Scan for the cell matching the given text and deliver its (x, y) coordinate at center. 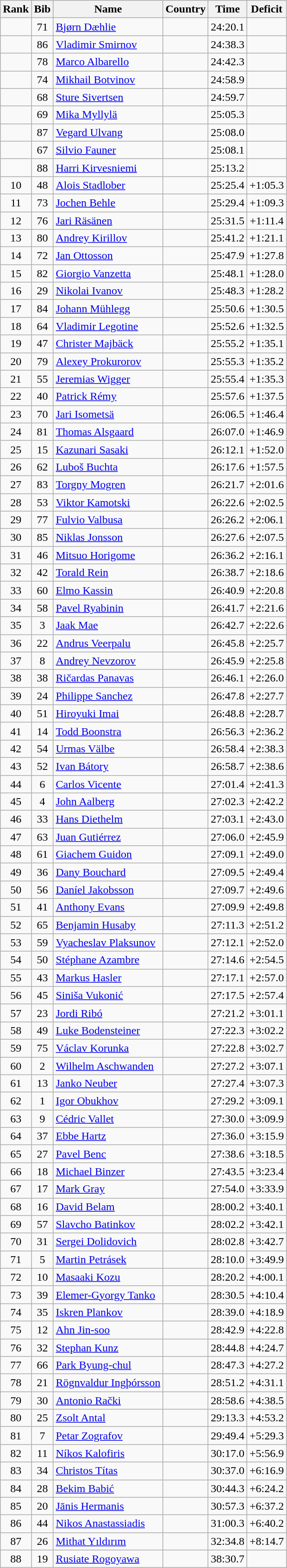
+2:49.0 (267, 855)
+6:40.2 (267, 1524)
Fulvio Valbusa (108, 520)
26:47.8 (228, 696)
Siniša Vukonić (108, 995)
Juan Gutiérrez (108, 837)
30:57.3 (228, 1506)
Andrey Kirillov (108, 238)
27:14.6 (228, 960)
+4:27.2 (267, 1365)
+1:32.5 (267, 326)
Jeremias Wigger (108, 379)
Viktor Kamotski (108, 502)
Johann Mühlegg (108, 309)
Sture Sivertsen (108, 97)
Giorgio Vanzetta (108, 273)
Alexey Prokurorov (108, 361)
25:31.5 (228, 221)
27:43.5 (228, 1171)
+3:18.5 (267, 1154)
Janko Neuber (108, 1084)
28:47.3 (228, 1365)
+2:07.5 (267, 538)
26:36.2 (228, 555)
Stephan Kunz (108, 1348)
26:45.9 (228, 661)
26:22.6 (228, 502)
1 (43, 1101)
Jan Ottosson (108, 256)
27:36.0 (228, 1136)
27:09.1 (228, 855)
Zsolt Antal (108, 1418)
+6:24.2 (267, 1488)
28:10.0 (228, 1259)
Slavcho Batinkov (108, 1224)
29:13.3 (228, 1418)
Park Byung-chul (108, 1365)
Benjamin Husaby (108, 925)
25:55.4 (228, 379)
31:00.3 (228, 1524)
28:39.0 (228, 1312)
27:21.2 (228, 1013)
+3:09.9 (267, 1119)
+4:38.5 (267, 1401)
Patrick Rémy (108, 397)
25:47.9 (228, 256)
Jari Isometsä (108, 414)
26:42.7 (228, 626)
+3:09.1 (267, 1101)
John Aalberg (108, 802)
+3:42.7 (267, 1242)
26:48.8 (228, 713)
+4:31.1 (267, 1383)
+2:54.5 (267, 960)
Silvio Fauner (108, 150)
Vladimir Legotine (108, 326)
Luke Bodensteiner (108, 1030)
Mitsuo Horigome (108, 555)
25:41.2 (228, 238)
27:09.7 (228, 890)
+2:38.3 (267, 749)
Mark Gray (108, 1189)
27:09.5 (228, 872)
+2:52.0 (267, 942)
+1:05.3 (267, 185)
Rank (16, 9)
26:17.6 (228, 467)
+1:35.1 (267, 344)
+2:49.8 (267, 907)
Václav Korunka (108, 1048)
Country (186, 9)
27:54.0 (228, 1189)
27:02.3 (228, 802)
27:22.3 (228, 1030)
+3:07.1 (267, 1066)
25:48.1 (228, 273)
28:02.2 (228, 1224)
27:30.0 (228, 1119)
Wilhelm Aschwanden (108, 1066)
24:20.1 (228, 27)
+3:40.1 (267, 1207)
Mithat Yıldırım (108, 1541)
+6:37.2 (267, 1506)
+2:42.2 (267, 802)
26:41.7 (228, 608)
Todd Boonstra (108, 731)
Torgny Mogren (108, 484)
Alois Stadlober (108, 185)
Ahn Jin-soo (108, 1330)
+3:42.1 (267, 1224)
25:13.2 (228, 167)
Andrey Nevzorov (108, 661)
+2:28.7 (267, 713)
26:27.6 (228, 538)
+2:21.6 (267, 608)
5 (43, 1259)
+2:43.0 (267, 819)
28:51.2 (228, 1383)
Carlos Vicente (108, 784)
Vladimir Smirnov (108, 44)
27:11.3 (228, 925)
+1:46.9 (267, 432)
Sergei Dolidovich (108, 1242)
+1:46.4 (267, 414)
+2:02.5 (267, 502)
Martin Petrásek (108, 1259)
Dany Bouchard (108, 872)
26:58.4 (228, 749)
Hans Diethelm (108, 819)
7 (43, 1436)
27:06.0 (228, 837)
28:00.2 (228, 1207)
Jordi Ribó (108, 1013)
26:38.7 (228, 573)
+2:41.3 (267, 784)
26:12.1 (228, 449)
32:34.8 (228, 1541)
26:58.7 (228, 766)
25:55.2 (228, 344)
Urmas Välbe (108, 749)
Bjørn Dæhlie (108, 27)
24:58.9 (228, 80)
+4:10.4 (267, 1295)
Jari Räsänen (108, 221)
29:49.4 (228, 1436)
2 (43, 1066)
+1:27.8 (267, 256)
David Belam (108, 1207)
+2:25.7 (267, 643)
Giachem Guidon (108, 855)
26:46.1 (228, 678)
26:56.3 (228, 731)
+6:16.9 (267, 1471)
8 (43, 661)
+2:25.8 (267, 661)
Philippe Sanchez (108, 696)
27:17.1 (228, 978)
Elmo Kassin (108, 590)
Thomas Alsgaard (108, 432)
24:38.3 (228, 44)
+1:52.0 (267, 449)
30:17.0 (228, 1453)
+1:11.4 (267, 221)
Daníel Jakobsson (108, 890)
Stéphane Azambre (108, 960)
27:38.6 (228, 1154)
Ričardas Panavas (108, 678)
+3:33.9 (267, 1189)
+1:28.2 (267, 291)
Christos Títas (108, 1471)
27:09.9 (228, 907)
Torald Rein (108, 573)
6 (43, 784)
+3:07.3 (267, 1084)
+2:57.0 (267, 978)
30:44.3 (228, 1488)
Mikhail Botvinov (108, 80)
Pavel Benc (108, 1154)
Michael Binzer (108, 1171)
3 (43, 626)
Cédric Vallet (108, 1119)
Luboš Buchta (108, 467)
+3:02.2 (267, 1030)
25:08.1 (228, 150)
Marco Albarello (108, 62)
+8:14.7 (267, 1541)
+5:29.3 (267, 1436)
+2:51.2 (267, 925)
4 (43, 802)
28:02.8 (228, 1242)
28:20.2 (228, 1277)
26:07.0 (228, 432)
38:30.7 (228, 1559)
Vegard Ulvang (108, 132)
26:26.2 (228, 520)
28:58.6 (228, 1401)
+1:09.3 (267, 203)
+4:22.8 (267, 1330)
+1:28.0 (267, 273)
9 (43, 1119)
Iskren Plankov (108, 1312)
Elemer-Gyorgy Tanko (108, 1295)
30:37.0 (228, 1471)
Masaaki Kozu (108, 1277)
Níkos Kalofiris (108, 1453)
Anthony Evans (108, 907)
+2:36.2 (267, 731)
Ivan Bátory (108, 766)
Jānis Hermanis (108, 1506)
24:42.3 (228, 62)
Igor Obukhov (108, 1101)
+4:53.2 (267, 1418)
+3:49.9 (267, 1259)
27:12.1 (228, 942)
26:45.8 (228, 643)
24:59.7 (228, 97)
Hiroyuki Imai (108, 713)
Antonio Rački (108, 1401)
Kazunari Sasaki (108, 449)
Nikolai Ivanov (108, 291)
Rögnvaldur Ingþórsson (108, 1383)
Jochen Behle (108, 203)
+2:49.4 (267, 872)
Pavel Ryabinin (108, 608)
Vyacheslav Plaksunov (108, 942)
+2:49.6 (267, 890)
+3:23.4 (267, 1171)
27:27.4 (228, 1084)
Mika Myllylä (108, 115)
27:27.2 (228, 1066)
+3:02.7 (267, 1048)
25:08.0 (228, 132)
Niklas Jonsson (108, 538)
Deficit (267, 9)
25:50.6 (228, 309)
Andrus Veerpalu (108, 643)
Name (108, 9)
Nikos Anastassiadis (108, 1524)
Bib (43, 9)
Jaak Mae (108, 626)
28:44.8 (228, 1348)
Ebbe Hartz (108, 1136)
Christer Majbäck (108, 344)
+1:30.5 (267, 309)
25:29.4 (228, 203)
+4:18.9 (267, 1312)
27:01.4 (228, 784)
+1:37.5 (267, 397)
27:17.5 (228, 995)
+2:01.6 (267, 484)
+3:01.1 (267, 1013)
27:29.2 (228, 1101)
+2:38.6 (267, 766)
Harri Kirvesniemi (108, 167)
+1:57.5 (267, 467)
25:48.3 (228, 291)
+1:21.1 (267, 238)
+2:16.1 (267, 555)
26:06.5 (228, 414)
+2:57.4 (267, 995)
+2:06.1 (267, 520)
Time (228, 9)
28:42.9 (228, 1330)
+2:45.9 (267, 837)
27:03.1 (228, 819)
Rusiate Rogoyawa (108, 1559)
25:52.6 (228, 326)
25:55.3 (228, 361)
Petar Zografov (108, 1436)
+2:27.7 (267, 696)
Bekim Babić (108, 1488)
25:25.4 (228, 185)
+2:26.0 (267, 678)
26:21.7 (228, 484)
27:22.8 (228, 1048)
Markus Hasler (108, 978)
+4:00.1 (267, 1277)
+3:15.9 (267, 1136)
26:40.9 (228, 590)
+1:35.2 (267, 361)
+5:56.9 (267, 1453)
+2:20.8 (267, 590)
+1:35.3 (267, 379)
+2:18.6 (267, 573)
28:30.5 (228, 1295)
25:05.3 (228, 115)
+2:22.6 (267, 626)
+4:24.7 (267, 1348)
25:57.6 (228, 397)
